Determine the [x, y] coordinate at the center of the cell enclosing the given text.  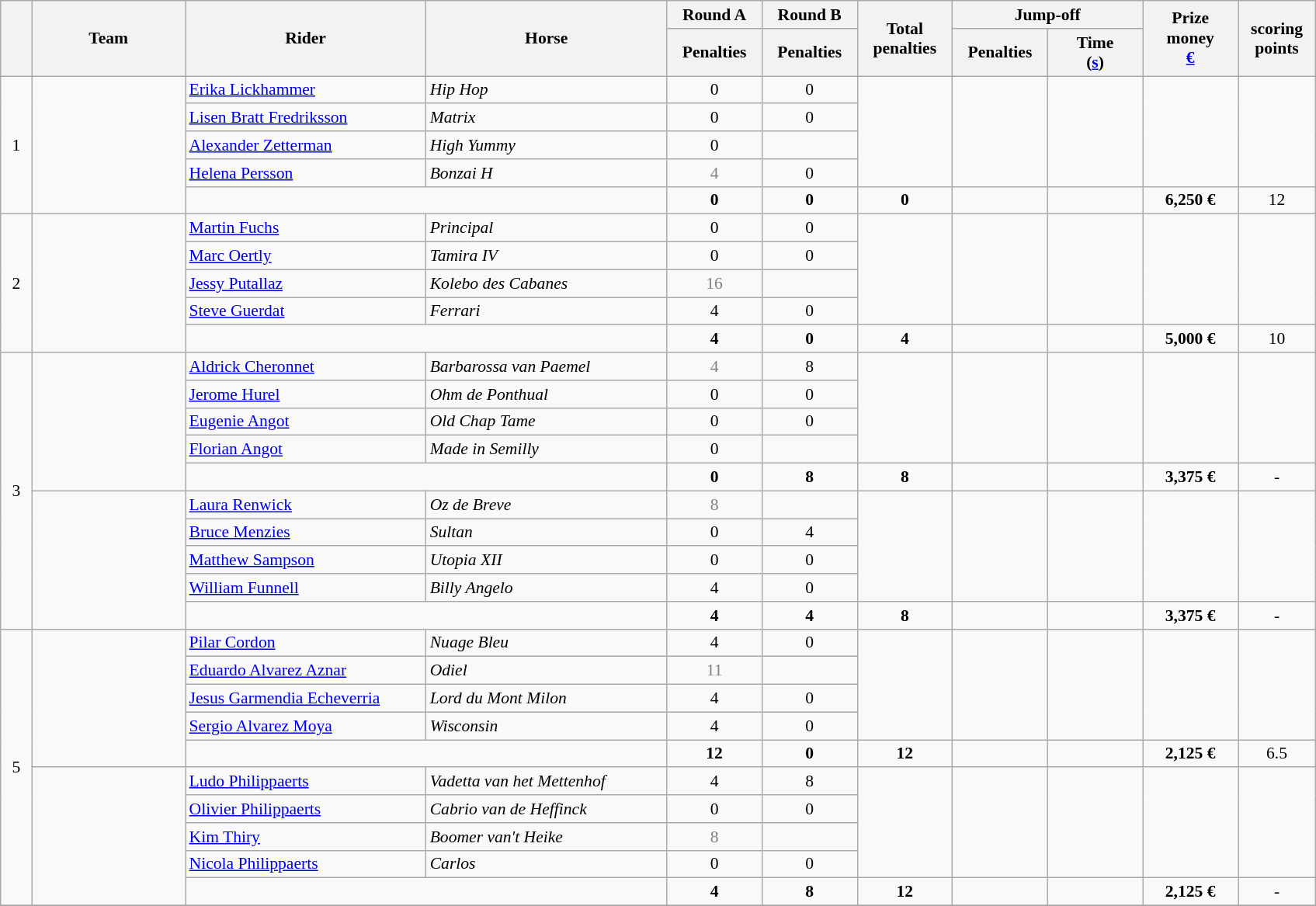
Jerome Hurel [305, 394]
10 [1276, 339]
Matthew Sampson [305, 561]
Ludo Philippaerts [305, 782]
Odiel [547, 671]
Utopia XII [547, 561]
Lisen Bratt Fredriksson [305, 118]
Time(s) [1095, 53]
Hip Hop [547, 90]
Martin Fuchs [305, 228]
Kim Thiry [305, 837]
16 [714, 283]
Aldrick Cheronnet [305, 366]
Oz de Breve [547, 505]
Jump-off [1048, 15]
Horse [547, 39]
Carlos [547, 864]
5,000 € [1191, 339]
Helena Persson [305, 173]
Wisconsin [547, 726]
Old Chap Tame [547, 422]
Barbarossa van Paemel [547, 366]
Tamira IV [547, 256]
Florian Angot [305, 450]
Ohm de Ponthual [547, 394]
Pilar Cordon [305, 643]
William Funnell [305, 588]
Principal [547, 228]
Ferrari [547, 311]
5 [16, 767]
Round B [809, 15]
Erika Lickhammer [305, 90]
Nicola Philippaerts [305, 864]
11 [714, 671]
Laura Renwick [305, 505]
Bruce Menzies [305, 533]
Eugenie Angot [305, 422]
Rider [305, 39]
Olivier Philippaerts [305, 809]
Round A [714, 15]
Cabrio van de Heffinck [547, 809]
Total penalties [905, 39]
Team [109, 39]
Boomer van't Heike [547, 837]
6.5 [1276, 754]
2 [16, 283]
Bonzai H [547, 173]
Billy Angelo [547, 588]
Matrix [547, 118]
Eduardo Alvarez Aznar [305, 671]
Jesus Garmendia Echeverria [305, 699]
Vadetta van het Mettenhof [547, 782]
Made in Semilly [547, 450]
Jessy Putallaz [305, 283]
Nuage Bleu [547, 643]
scoringpoints [1276, 39]
Sultan [547, 533]
Sergio Alvarez Moya [305, 726]
3 [16, 491]
Prizemoney€ [1191, 39]
6,250 € [1191, 200]
Steve Guerdat [305, 311]
1 [16, 145]
Alexander Zetterman [305, 145]
High Yummy [547, 145]
Marc Oertly [305, 256]
Kolebo des Cabanes [547, 283]
Lord du Mont Milon [547, 699]
